Identify which cell holds the provided text, then report its [x, y] central coordinate. 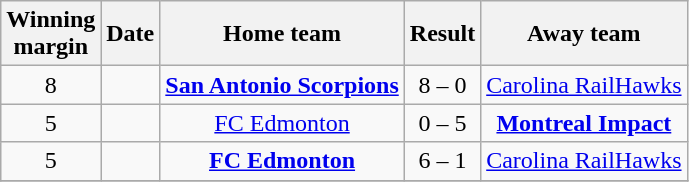
0 – 5 [442, 123]
Winning margin [51, 34]
Result [442, 34]
Date [130, 34]
6 – 1 [442, 161]
Montreal Impact [584, 123]
Home team [282, 34]
8 – 0 [442, 85]
8 [51, 85]
Away team [584, 34]
San Antonio Scorpions [282, 85]
